For the text-containing cell, return its midpoint in [X, Y] coordinate format. 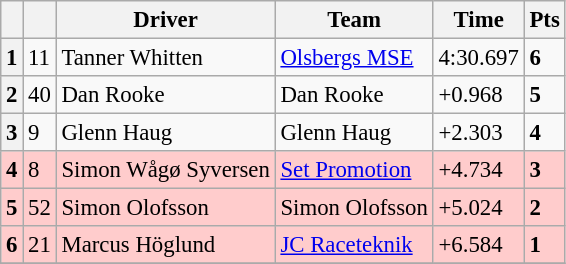
21 [40, 245]
Set Promotion [354, 170]
Driver [166, 20]
Team [354, 20]
Time [478, 20]
4:30.697 [478, 58]
Tanner Whitten [166, 58]
+0.968 [478, 95]
+6.584 [478, 245]
+2.303 [478, 133]
11 [40, 58]
Pts [544, 20]
Simon Wågø Syversen [166, 170]
9 [40, 133]
Marcus Höglund [166, 245]
+5.024 [478, 208]
8 [40, 170]
JC Raceteknik [354, 245]
40 [40, 95]
52 [40, 208]
+4.734 [478, 170]
Olsbergs MSE [354, 58]
